Output the [X, Y] coordinate of the center of the cell containing the given text.  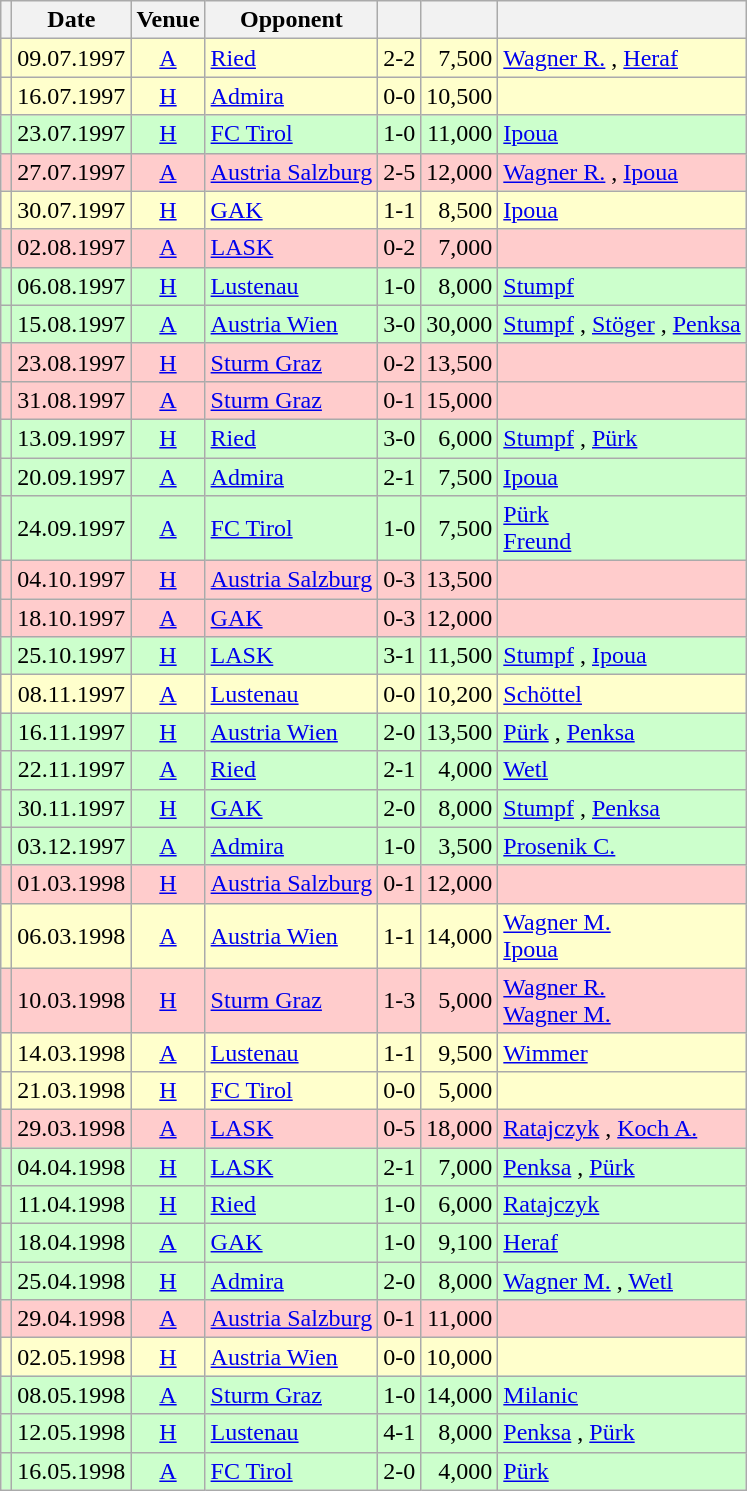
Pürk , Penksa [622, 732]
2-2 [400, 58]
29.03.1998 [72, 1128]
10,000 [460, 1357]
25.04.1998 [72, 1281]
Wagner R. , Heraf [622, 58]
18.04.1998 [72, 1243]
Pürk Freund [622, 528]
Schöttel [622, 694]
Wagner M. , Wetl [622, 1281]
Ratajczyk [622, 1205]
03.12.1997 [72, 846]
06.03.1998 [72, 936]
10,200 [460, 694]
15.08.1997 [72, 324]
30.07.1997 [72, 210]
18.10.1997 [72, 618]
16.07.1997 [72, 96]
22.11.1997 [72, 770]
20.09.1997 [72, 477]
08.05.1998 [72, 1395]
29.04.1998 [72, 1319]
02.05.1998 [72, 1357]
Stumpf , Ipoua [622, 656]
06.08.1997 [72, 286]
11.04.1998 [72, 1205]
01.03.1998 [72, 884]
16.05.1998 [72, 1471]
0-5 [400, 1128]
3-1 [400, 656]
12.05.1998 [72, 1433]
09.07.1997 [72, 58]
18,000 [460, 1128]
Wagner R. , Ipoua [622, 172]
21.03.1998 [72, 1090]
10,500 [460, 96]
Opponent [292, 20]
9,500 [460, 1052]
04.10.1997 [72, 580]
Heraf [622, 1243]
31.08.1997 [72, 400]
04.04.1998 [72, 1167]
Wagner M. Ipoua [622, 936]
Stumpf [622, 286]
Stumpf , Penksa [622, 808]
Wagner R. Wagner M. [622, 1000]
9,100 [460, 1243]
Wimmer [622, 1052]
Pürk [622, 1471]
13.09.1997 [72, 438]
11,500 [460, 656]
4-1 [400, 1433]
Stumpf , Stöger , Penksa [622, 324]
Date [72, 20]
3,500 [460, 846]
Venue [168, 20]
24.09.1997 [72, 528]
8,500 [460, 210]
Ratajczyk , Koch A. [622, 1128]
30,000 [460, 324]
16.11.1997 [72, 732]
Milanic [622, 1395]
Wetl [622, 770]
14.03.1998 [72, 1052]
08.11.1997 [72, 694]
27.07.1997 [72, 172]
15,000 [460, 400]
02.08.1997 [72, 248]
Prosenik C. [622, 846]
10.03.1998 [72, 1000]
25.10.1997 [72, 656]
2-5 [400, 172]
23.08.1997 [72, 362]
1-3 [400, 1000]
30.11.1997 [72, 808]
23.07.1997 [72, 134]
Stumpf , Pürk [622, 438]
